Capture the cell that displays the provided text and extract its [X, Y] central coordinate. 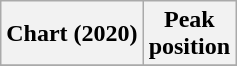
Peakposition [189, 34]
Chart (2020) [72, 34]
